Return [x, y] of the center of cell containing provided text 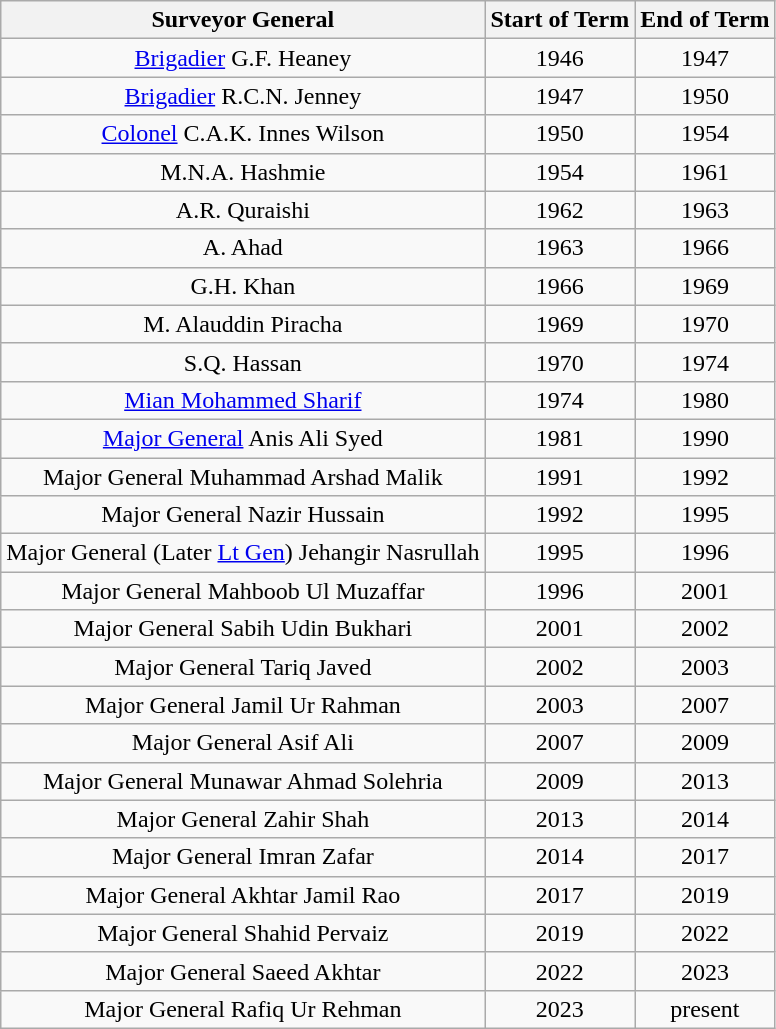
Major General Muhammad Arshad Malik [243, 477]
Surveyor General [243, 20]
Major General Nazir Hussain [243, 515]
A. Ahad [243, 248]
Major General Asif Ali [243, 743]
Colonel C.A.K. Innes Wilson [243, 134]
Start of Term [560, 20]
Major General Zahir Shah [243, 819]
present [705, 1009]
Major General Imran Zafar [243, 857]
1990 [705, 438]
1980 [705, 400]
Major General Jamil Ur Rahman [243, 705]
A.R. Quraishi [243, 210]
Major General Munawar Ahmad Solehria [243, 781]
G.H. Khan [243, 286]
1946 [560, 58]
M. Alauddin Piracha [243, 324]
1962 [560, 210]
Major General Tariq Javed [243, 667]
Brigadier G.F. Heaney [243, 58]
End of Term [705, 20]
Major General Rafiq Ur Rehman [243, 1009]
Major General Sabih Udin Bukhari [243, 629]
S.Q. Hassan [243, 362]
Major General Saeed Akhtar [243, 971]
Major General Mahboob Ul Muzaffar [243, 591]
1981 [560, 438]
Major General (Later Lt Gen) Jehangir Nasrullah [243, 553]
1961 [705, 172]
1991 [560, 477]
Major General Akhtar Jamil Rao [243, 895]
M.N.A. Hashmie [243, 172]
Mian Mohammed Sharif [243, 400]
Brigadier R.C.N. Jenney [243, 96]
Major General Shahid Pervaiz [243, 933]
Major General Anis Ali Syed [243, 438]
